Provide the (x, y) coordinate of the cell's center where the given text is located.  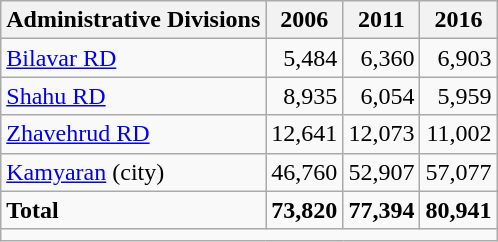
12,073 (382, 134)
11,002 (458, 134)
6,903 (458, 58)
6,360 (382, 58)
46,760 (304, 172)
12,641 (304, 134)
2011 (382, 20)
52,907 (382, 172)
77,394 (382, 210)
Kamyaran (city) (134, 172)
2006 (304, 20)
80,941 (458, 210)
Zhavehrud RD (134, 134)
Administrative Divisions (134, 20)
Shahu RD (134, 96)
Bilavar RD (134, 58)
2016 (458, 20)
57,077 (458, 172)
8,935 (304, 96)
Total (134, 210)
6,054 (382, 96)
73,820 (304, 210)
5,484 (304, 58)
5,959 (458, 96)
